Detect which cell encompasses the target text, then output its (X, Y) center coordinate. 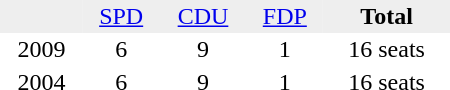
6 (122, 50)
SPD (122, 16)
Total (386, 16)
16 seats (386, 50)
9 (204, 50)
1 (284, 50)
2009 (42, 50)
FDP (284, 16)
CDU (204, 16)
